From the cell containing the given text, extract its center point as (x, y) coordinate. 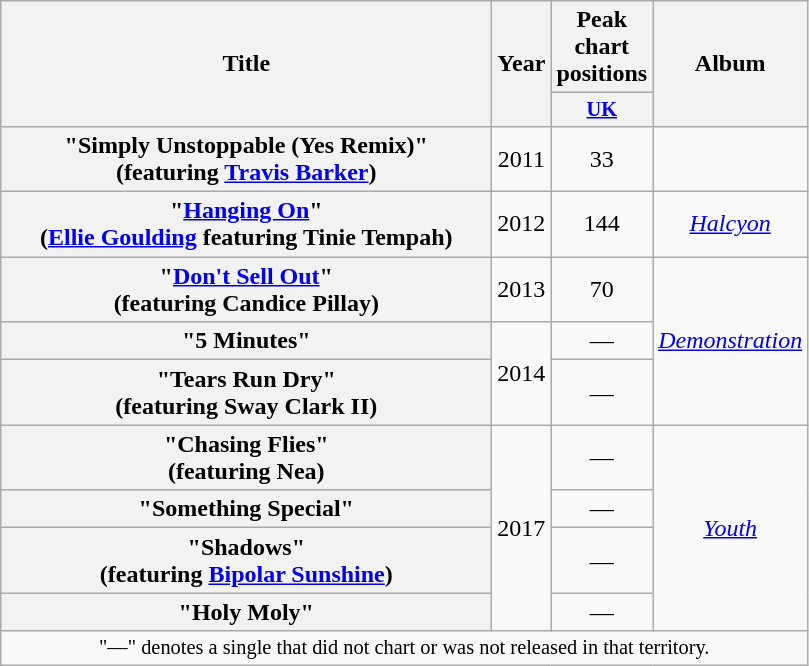
"5 Minutes" (246, 341)
"Holy Moly" (246, 612)
70 (602, 290)
"Something Special" (246, 509)
"Simply Unstoppable (Yes Remix)"(featuring Travis Barker) (246, 158)
Peak chart positions (602, 47)
33 (602, 158)
"Chasing Flies"(featuring Nea) (246, 458)
UK (602, 110)
144 (602, 224)
"Tears Run Dry"(featuring Sway Clark II) (246, 392)
2014 (522, 374)
"Don't Sell Out"(featuring Candice Pillay) (246, 290)
Demonstration (730, 341)
"Hanging On"(Ellie Goulding featuring Tinie Tempah) (246, 224)
"Shadows"(featuring Bipolar Sunshine) (246, 560)
Youth (730, 528)
Album (730, 64)
2012 (522, 224)
2017 (522, 528)
2013 (522, 290)
Title (246, 64)
2011 (522, 158)
Year (522, 64)
Halcyon (730, 224)
"—" denotes a single that did not chart or was not released in that territory. (404, 648)
